Extract the (X, Y) coordinate from the center of the cell holding the provided text.  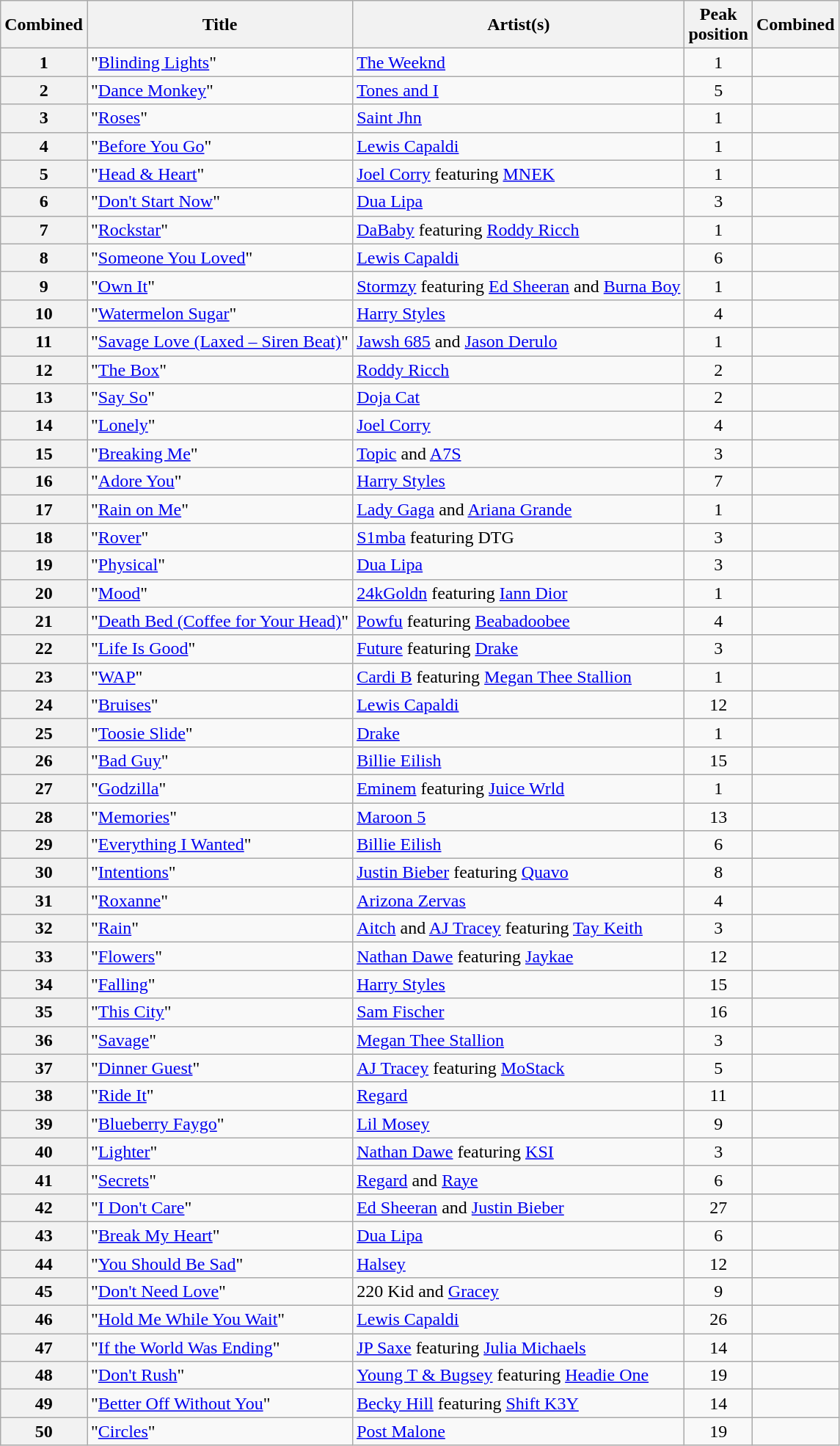
Regard (519, 1096)
Nathan Dawe featuring Jaykae (519, 956)
Regard and Raye (519, 1180)
"Lonely" (219, 426)
Tones and I (519, 90)
30 (44, 873)
"Don't Rush" (219, 1376)
"Head & Heart" (219, 174)
"Better Off Without You" (219, 1403)
Drake (519, 733)
Megan Thee Stallion (519, 1040)
50 (44, 1431)
Cardi B featuring Megan Thee Stallion (519, 677)
"Memories" (219, 817)
"WAP" (219, 677)
"Lighter" (219, 1152)
"Falling" (219, 984)
47 (44, 1348)
24kGoldn featuring Iann Dior (519, 593)
Ed Sheeran and Justin Bieber (519, 1207)
Joel Corry (519, 426)
20 (44, 593)
DaBaby featuring Roddy Ricch (519, 230)
"Rain" (219, 929)
Saint Jhn (519, 118)
"Ride It" (219, 1096)
"Don't Need Love" (219, 1292)
33 (44, 956)
22 (44, 649)
220 Kid and Gracey (519, 1292)
Lady Gaga and Ariana Grande (519, 509)
Powfu featuring Beabadoobee (519, 621)
44 (44, 1263)
Jawsh 685 and Jason Derulo (519, 341)
Young T & Bugsey featuring Headie One (519, 1376)
"Savage" (219, 1040)
23 (44, 677)
17 (44, 509)
"Roxanne" (219, 901)
"Life Is Good" (219, 649)
41 (44, 1180)
"Someone You Loved" (219, 258)
"Godzilla" (219, 788)
Sam Fischer (519, 1012)
Halsey (519, 1263)
"Bad Guy" (219, 760)
"Watermelon Sugar" (219, 313)
34 (44, 984)
Joel Corry featuring MNEK (519, 174)
Title (219, 25)
Roddy Ricch (519, 369)
"Bruises" (219, 705)
"Flowers" (219, 956)
"Everything I Wanted" (219, 845)
"Dinner Guest" (219, 1068)
Justin Bieber featuring Quavo (519, 873)
Maroon 5 (519, 817)
"Say So" (219, 398)
JP Saxe featuring Julia Michaels (519, 1348)
25 (44, 733)
"This City" (219, 1012)
The Weeknd (519, 62)
Post Malone (519, 1431)
"You Should Be Sad" (219, 1263)
29 (44, 845)
"Intentions" (219, 873)
Eminem featuring Juice Wrld (519, 788)
"Roses" (219, 118)
"Blinding Lights" (219, 62)
"Blueberry Faygo" (219, 1124)
39 (44, 1124)
49 (44, 1403)
21 (44, 621)
"Secrets" (219, 1180)
"Break My Heart" (219, 1235)
38 (44, 1096)
Doja Cat (519, 398)
36 (44, 1040)
"Rover" (219, 537)
48 (44, 1376)
"Own It" (219, 286)
"Circles" (219, 1431)
Artist(s) (519, 25)
Nathan Dawe featuring KSI (519, 1152)
28 (44, 817)
"Death Bed (Coffee for Your Head)" (219, 621)
35 (44, 1012)
37 (44, 1068)
"Dance Monkey" (219, 90)
Stormzy featuring Ed Sheeran and Burna Boy (519, 286)
"Savage Love (Laxed – Siren Beat)" (219, 341)
Arizona Zervas (519, 901)
42 (44, 1207)
"Adore You" (219, 482)
43 (44, 1235)
Lil Mosey (519, 1124)
10 (44, 313)
32 (44, 929)
Peakposition (718, 25)
18 (44, 537)
Aitch and AJ Tracey featuring Tay Keith (519, 929)
45 (44, 1292)
31 (44, 901)
"Rockstar" (219, 230)
"Mood" (219, 593)
Becky Hill featuring Shift K3Y (519, 1403)
46 (44, 1320)
"I Don't Care" (219, 1207)
AJ Tracey featuring MoStack (519, 1068)
Future featuring Drake (519, 649)
"Rain on Me" (219, 509)
24 (44, 705)
"Hold Me While You Wait" (219, 1320)
"Breaking Me" (219, 454)
Topic and A7S (519, 454)
"Before You Go" (219, 146)
"Don't Start Now" (219, 202)
S1mba featuring DTG (519, 537)
40 (44, 1152)
"If the World Was Ending" (219, 1348)
"The Box" (219, 369)
"Toosie Slide" (219, 733)
"Physical" (219, 565)
